For the text-containing cell, return its midpoint in [x, y] coordinate format. 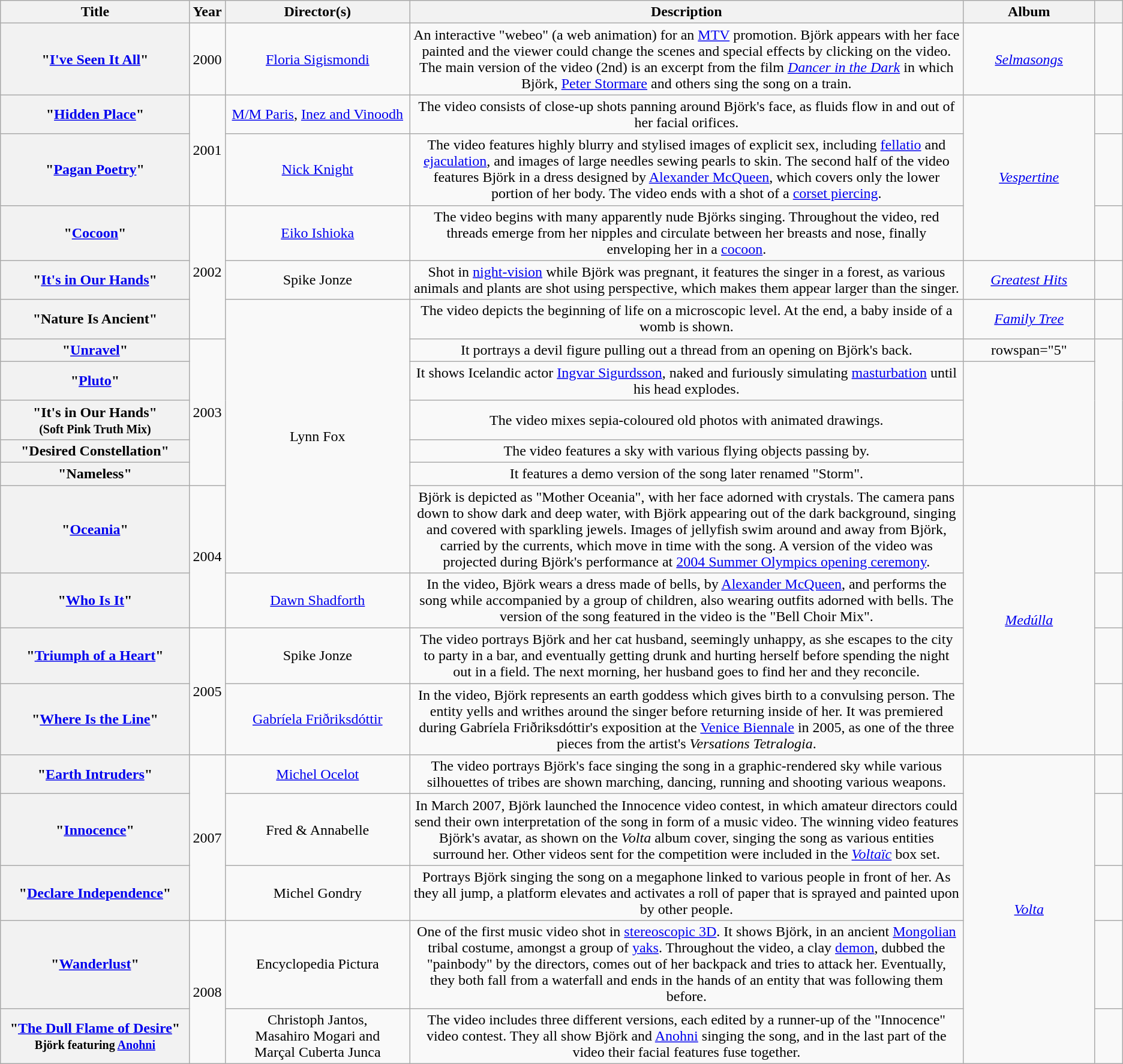
Floria Sigismondi [317, 59]
It portrays a devil figure pulling out a thread from an opening on Björk's back. [686, 350]
"Nameless" [95, 473]
"Nature Is Ancient" [95, 319]
Christoph Jantos, Masahiro Mogari andMarçal Cuberta Junca [317, 1036]
Director(s) [317, 12]
"Hidden Place" [95, 114]
Greatest Hits [1029, 280]
Family Tree [1029, 319]
"Cocoon" [95, 233]
Fred & Annabelle [317, 829]
"Pluto" [95, 380]
Michel Gondry [317, 893]
Description [686, 12]
The video features a sky with various flying objects passing by. [686, 451]
"Pagan Poetry" [95, 169]
"Wanderlust" [95, 964]
Lynn Fox [317, 436]
"Unravel" [95, 350]
Nick Knight [317, 169]
2000 [208, 59]
The video depicts the beginning of life on a microscopic level. At the end, a baby inside of a womb is shown. [686, 319]
Michel Ocelot [317, 774]
Title [95, 12]
"Triumph of a Heart" [95, 656]
Gabríela Friðriksdóttir [317, 719]
Medúlla [1029, 619]
"Earth Intruders" [95, 774]
Dawn Shadforth [317, 601]
"The Dull Flame of Desire"Björk featuring Anohni [95, 1036]
Eiko Ishioka [317, 233]
"Desired Constellation" [95, 451]
M/M Paris, Inez and Vinoodh [317, 114]
It shows Icelandic actor Ingvar Sigurdsson, naked and furiously simulating masturbation until his head explodes. [686, 380]
"Oceania" [95, 529]
Encyclopedia Pictura [317, 964]
2004 [208, 556]
"I've Seen It All" [95, 59]
2002 [208, 272]
2003 [208, 412]
Vespertine [1029, 178]
The video mixes sepia-coloured old photos with animated drawings. [686, 420]
Album [1029, 12]
2001 [208, 150]
"Where Is the Line" [95, 719]
Volta [1029, 909]
"Innocence" [95, 829]
Selmasongs [1029, 59]
2008 [208, 992]
It features a demo version of the song later renamed "Storm". [686, 473]
rowspan="5" [1029, 350]
"Declare Independence" [95, 893]
"It's in Our Hands" [95, 280]
2007 [208, 838]
2005 [208, 691]
"It's in Our Hands" (Soft Pink Truth Mix) [95, 420]
"Who Is It" [95, 601]
The video consists of close-up shots panning around Björk's face, as fluids flow in and out of her facial orifices. [686, 114]
Year [208, 12]
